From the cell containing the given text, extract its center point as [X, Y] coordinate. 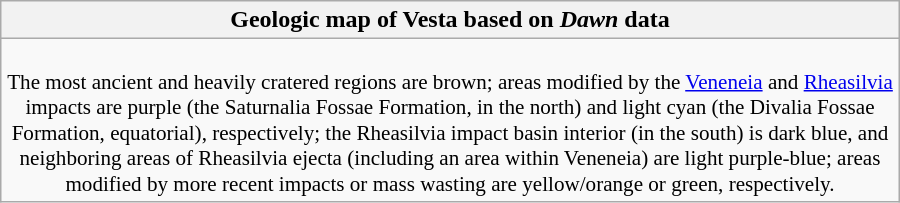
Geologic map of Vesta based on Dawn data [450, 20]
